Provide the [x, y] coordinate of the cell's center where the given text is located.  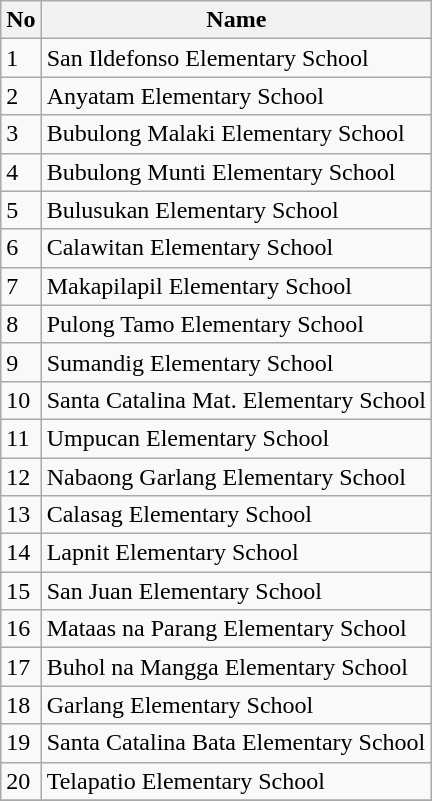
7 [21, 286]
Name [236, 20]
10 [21, 400]
Nabaong Garlang Elementary School [236, 477]
20 [21, 781]
Santa Catalina Mat. Elementary School [236, 400]
3 [21, 134]
Sumandig Elementary School [236, 362]
Santa Catalina Bata Elementary School [236, 743]
2 [21, 96]
16 [21, 629]
Umpucan Elementary School [236, 438]
5 [21, 210]
Bubulong Malaki Elementary School [236, 134]
6 [21, 248]
No [21, 20]
18 [21, 705]
1 [21, 58]
19 [21, 743]
4 [21, 172]
San Juan Elementary School [236, 591]
Anyatam Elementary School [236, 96]
13 [21, 515]
Calawitan Elementary School [236, 248]
Bulusukan Elementary School [236, 210]
Pulong Tamo Elementary School [236, 324]
Calasag Elementary School [236, 515]
Telapatio Elementary School [236, 781]
San Ildefonso Elementary School [236, 58]
Garlang Elementary School [236, 705]
Makapilapil Elementary School [236, 286]
12 [21, 477]
15 [21, 591]
Mataas na Parang Elementary School [236, 629]
Bubulong Munti Elementary School [236, 172]
17 [21, 667]
9 [21, 362]
Lapnit Elementary School [236, 553]
Buhol na Mangga Elementary School [236, 667]
14 [21, 553]
11 [21, 438]
8 [21, 324]
